Return (x, y) of the center of cell containing provided text 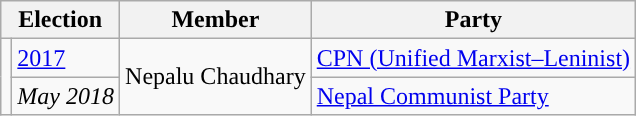
2017 (66, 58)
Member (216, 20)
May 2018 (66, 96)
Nepalu Chaudhary (216, 77)
CPN (Unified Marxist–Leninist) (473, 58)
Election (60, 20)
Nepal Communist Party (473, 96)
Party (473, 20)
